Pinpoint the cell where the given text exists, returning its (x, y) midpoint coordinate. 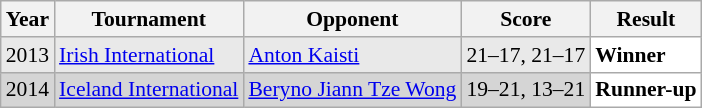
2013 (28, 55)
Opponent (352, 19)
Result (646, 19)
Winner (646, 55)
21–17, 21–17 (526, 55)
Runner-up (646, 90)
Irish International (148, 55)
Iceland International (148, 90)
Tournament (148, 19)
Beryno Jiann Tze Wong (352, 90)
2014 (28, 90)
Year (28, 19)
Score (526, 19)
19–21, 13–21 (526, 90)
Anton Kaisti (352, 55)
